For the text-containing cell, return its midpoint in (X, Y) coordinate format. 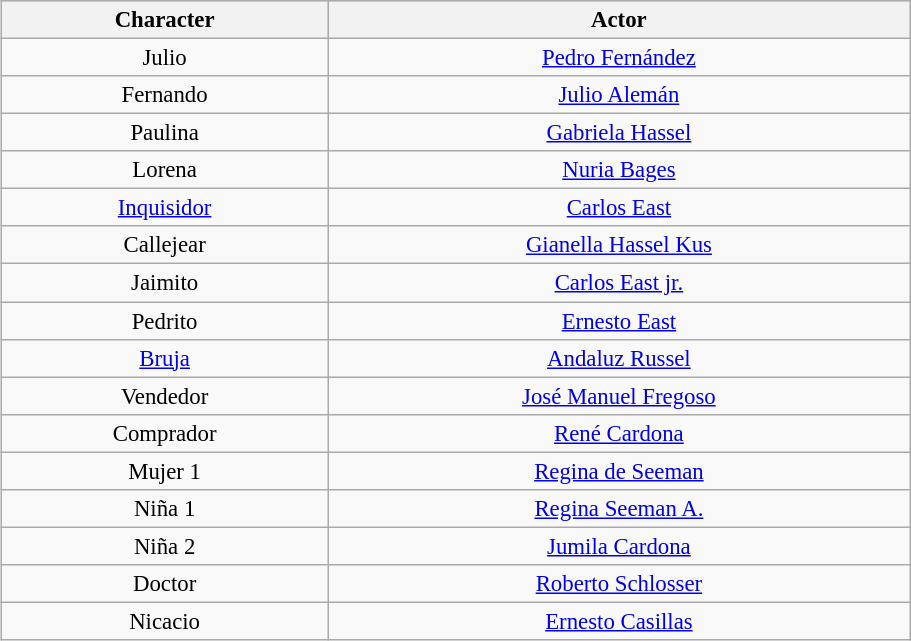
Mujer 1 (165, 471)
Niña 1 (165, 508)
Pedrito (165, 321)
Paulina (165, 133)
José Manuel Fregoso (619, 396)
Ernesto East (619, 321)
Roberto Schlosser (619, 584)
Julio Alemán (619, 95)
Ernesto Casillas (619, 621)
Lorena (165, 170)
Carlos East jr. (619, 283)
Vendedor (165, 396)
Nicacio (165, 621)
Jumila Cardona (619, 546)
Julio (165, 57)
Jaimito (165, 283)
Regina de Seeman (619, 471)
Callejear (165, 245)
Doctor (165, 584)
Regina Seeman A. (619, 508)
Niña 2 (165, 546)
Gabriela Hassel (619, 133)
Gianella Hassel Kus (619, 245)
Andaluz Russel (619, 358)
Nuria Bages (619, 170)
Bruja (165, 358)
Character (165, 20)
Carlos East (619, 208)
Pedro Fernández (619, 57)
Inquisidor (165, 208)
Comprador (165, 433)
Fernando (165, 95)
René Cardona (619, 433)
Actor (619, 20)
